Detect which cell encompasses the target text, then output its [x, y] center coordinate. 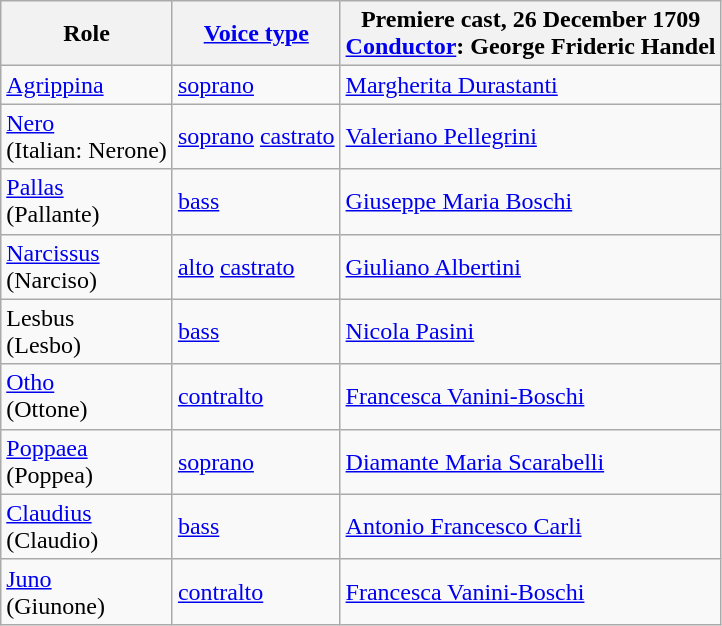
soprano castrato [256, 136]
Narcissus(Narciso) [87, 266]
Juno(Giunone) [87, 592]
Agrippina [87, 85]
Diamante Maria Scarabelli [530, 462]
Giuseppe Maria Boschi [530, 202]
alto castrato [256, 266]
Role [87, 34]
Lesbus(Lesbo) [87, 332]
Margherita Durastanti [530, 85]
Valeriano Pellegrini [530, 136]
Nero(Italian: Nerone) [87, 136]
Claudius(Claudio) [87, 526]
Premiere cast, 26 December 1709Conductor: George Frideric Handel [530, 34]
Nicola Pasini [530, 332]
Antonio Francesco Carli [530, 526]
Poppaea(Poppea) [87, 462]
Giuliano Albertini [530, 266]
Otho(Ottone) [87, 396]
Voice type [256, 34]
Pallas(Pallante) [87, 202]
